Capture the cell that displays the provided text and extract its (x, y) central coordinate. 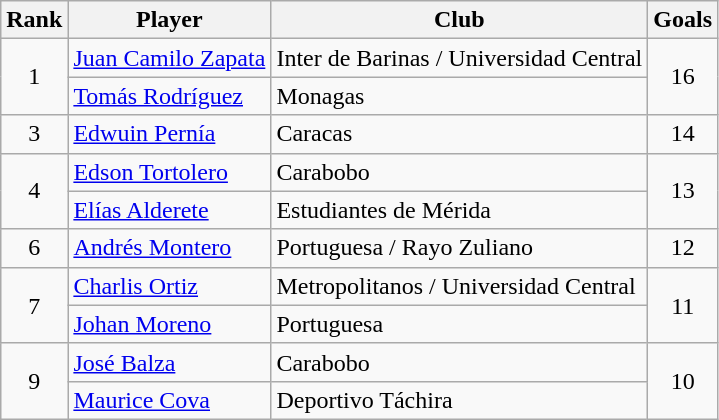
Portuguesa (460, 324)
9 (34, 381)
16 (683, 77)
14 (683, 134)
Juan Camilo Zapata (170, 58)
7 (34, 305)
Monagas (460, 96)
4 (34, 191)
Inter de Barinas / Universidad Central (460, 58)
Charlis Ortiz (170, 286)
Rank (34, 20)
Caracas (460, 134)
Elías Alderete (170, 210)
Edson Tortolero (170, 172)
10 (683, 381)
Metropolitanos / Universidad Central (460, 286)
Deportivo Táchira (460, 400)
Edwuin Pernía (170, 134)
1 (34, 77)
3 (34, 134)
Player (170, 20)
13 (683, 191)
6 (34, 248)
Andrés Montero (170, 248)
Johan Moreno (170, 324)
Goals (683, 20)
11 (683, 305)
José Balza (170, 362)
12 (683, 248)
Tomás Rodríguez (170, 96)
Portuguesa / Rayo Zuliano (460, 248)
Maurice Cova (170, 400)
Club (460, 20)
Estudiantes de Mérida (460, 210)
